Return the [X, Y] coordinate for the center point of the cell that contains the specified text.  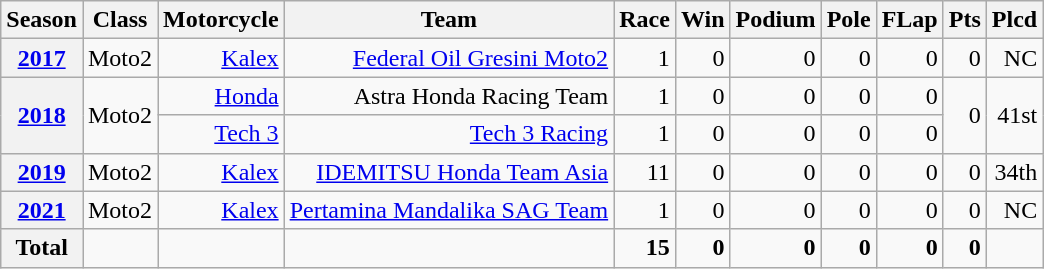
Podium [776, 20]
Tech 3 Racing [449, 134]
Motorcycle [222, 20]
Pertamina Mandalika SAG Team [449, 210]
Win [702, 20]
Pole [848, 20]
IDEMITSU Honda Team Asia [449, 172]
34th [1014, 172]
Tech 3 [222, 134]
Federal Oil Gresini Moto2 [449, 58]
Total [42, 248]
Astra Honda Racing Team [449, 96]
Honda [222, 96]
Plcd [1014, 20]
41st [1014, 115]
Season [42, 20]
Pts [964, 20]
Team [449, 20]
2021 [42, 210]
Class [120, 20]
2018 [42, 115]
2017 [42, 58]
Race [645, 20]
11 [645, 172]
15 [645, 248]
2019 [42, 172]
FLap [910, 20]
